Detect which cell encompasses the target text, then output its (X, Y) center coordinate. 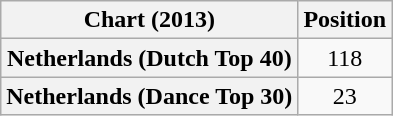
23 (345, 96)
Chart (2013) (150, 20)
Position (345, 20)
118 (345, 58)
Netherlands (Dance Top 30) (150, 96)
Netherlands (Dutch Top 40) (150, 58)
